Identify which cell holds the provided text, then report its (X, Y) central coordinate. 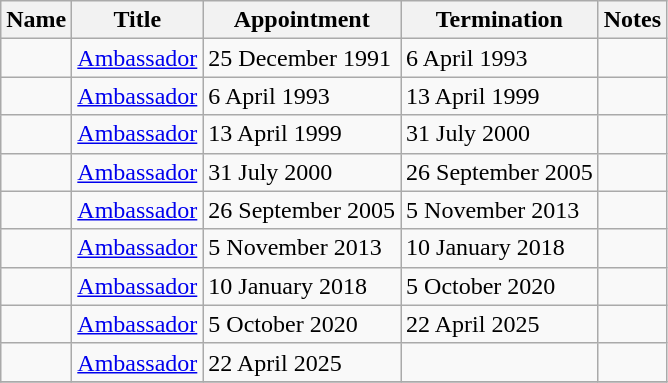
Name (36, 20)
Notes (632, 20)
Appointment (302, 20)
Termination (500, 20)
25 December 1991 (302, 58)
Title (138, 20)
